Return (x, y) of the center of cell containing provided text 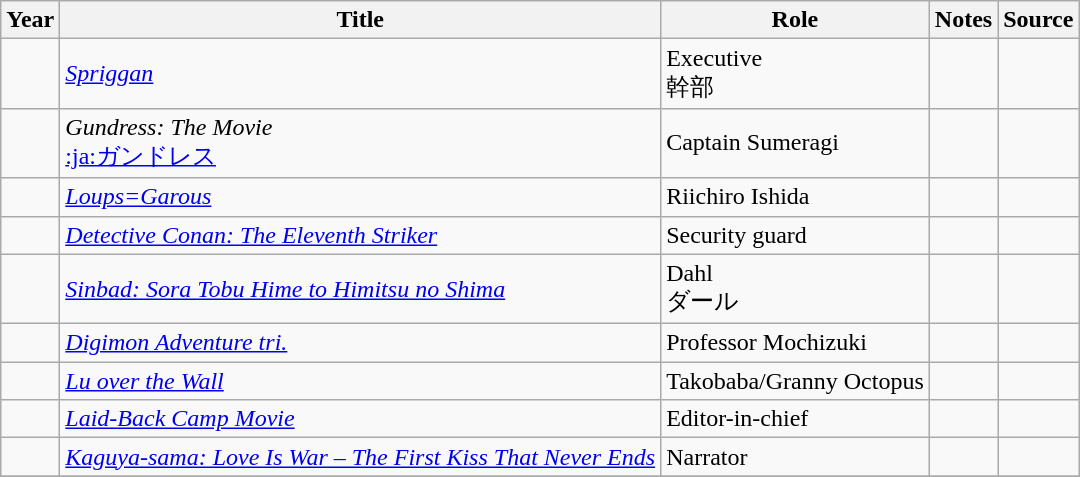
Role (796, 20)
Kaguya-sama: Love Is War – The First Kiss That Never Ends (360, 457)
Executive幹部 (796, 74)
Title (360, 20)
Notes (963, 20)
Editor-in-chief (796, 419)
Lu over the Wall (360, 381)
Dahlダール (796, 289)
Laid-Back Camp Movie (360, 419)
Captain Sumeragi (796, 143)
Security guard (796, 235)
Year (30, 20)
Loups=Garous (360, 197)
Source (1038, 20)
Riichiro Ishida (796, 197)
Takobaba/Granny Octopus (796, 381)
Digimon Adventure tri. (360, 343)
Professor Mochizuki (796, 343)
Spriggan (360, 74)
Gundress: The Movie:ja:ガンドレス (360, 143)
Sinbad: Sora Tobu Hime to Himitsu no Shima (360, 289)
Narrator (796, 457)
Detective Conan: The Eleventh Striker (360, 235)
